From the cell containing the given text, extract its center point as (x, y) coordinate. 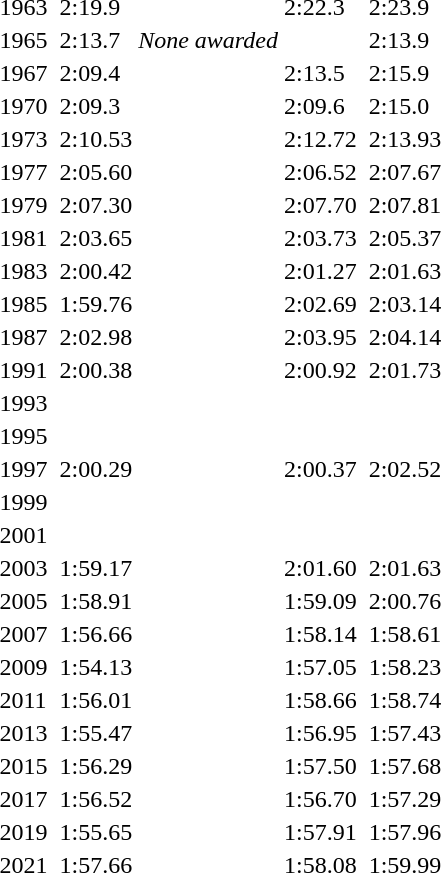
2:02.98 (96, 337)
2:03.73 (320, 238)
1:56.52 (96, 799)
2:09.4 (96, 73)
1:56.95 (320, 733)
1:56.66 (96, 634)
1:57.91 (320, 832)
1:58.14 (320, 634)
2:13.7 (96, 40)
2:10.53 (96, 139)
1:56.29 (96, 766)
1:59.09 (320, 601)
2:00.92 (320, 370)
2:07.30 (96, 205)
2:09.3 (96, 106)
None awarded (208, 40)
1:58.66 (320, 700)
1:58.91 (96, 601)
2:07.70 (320, 205)
2:02.69 (320, 304)
2:12.72 (320, 139)
2:03.95 (320, 337)
1:57.05 (320, 667)
2:00.37 (320, 469)
1:56.70 (320, 799)
2:09.6 (320, 106)
2:00.42 (96, 271)
2:05.60 (96, 172)
2:13.5 (320, 73)
1:54.13 (96, 667)
2:03.65 (96, 238)
2:00.29 (96, 469)
1:55.47 (96, 733)
2:01.27 (320, 271)
2:06.52 (320, 172)
1:55.65 (96, 832)
2:01.60 (320, 568)
1:59.17 (96, 568)
2:00.38 (96, 370)
1:59.76 (96, 304)
1:57.50 (320, 766)
1:56.01 (96, 700)
